Detect which cell encompasses the target text, then output its [X, Y] center coordinate. 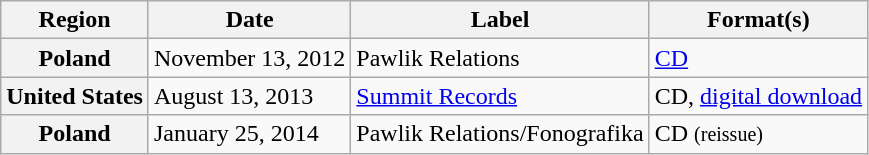
November 13, 2012 [249, 58]
August 13, 2013 [249, 96]
Summit Records [500, 96]
United States [75, 96]
Label [500, 20]
Date [249, 20]
CD [758, 58]
Pawlik Relations [500, 58]
CD (reissue) [758, 134]
January 25, 2014 [249, 134]
Pawlik Relations/Fonografika [500, 134]
Format(s) [758, 20]
CD, digital download [758, 96]
Region [75, 20]
